Find where the given text appears and provide that cell's center as [X, Y] coordinate. 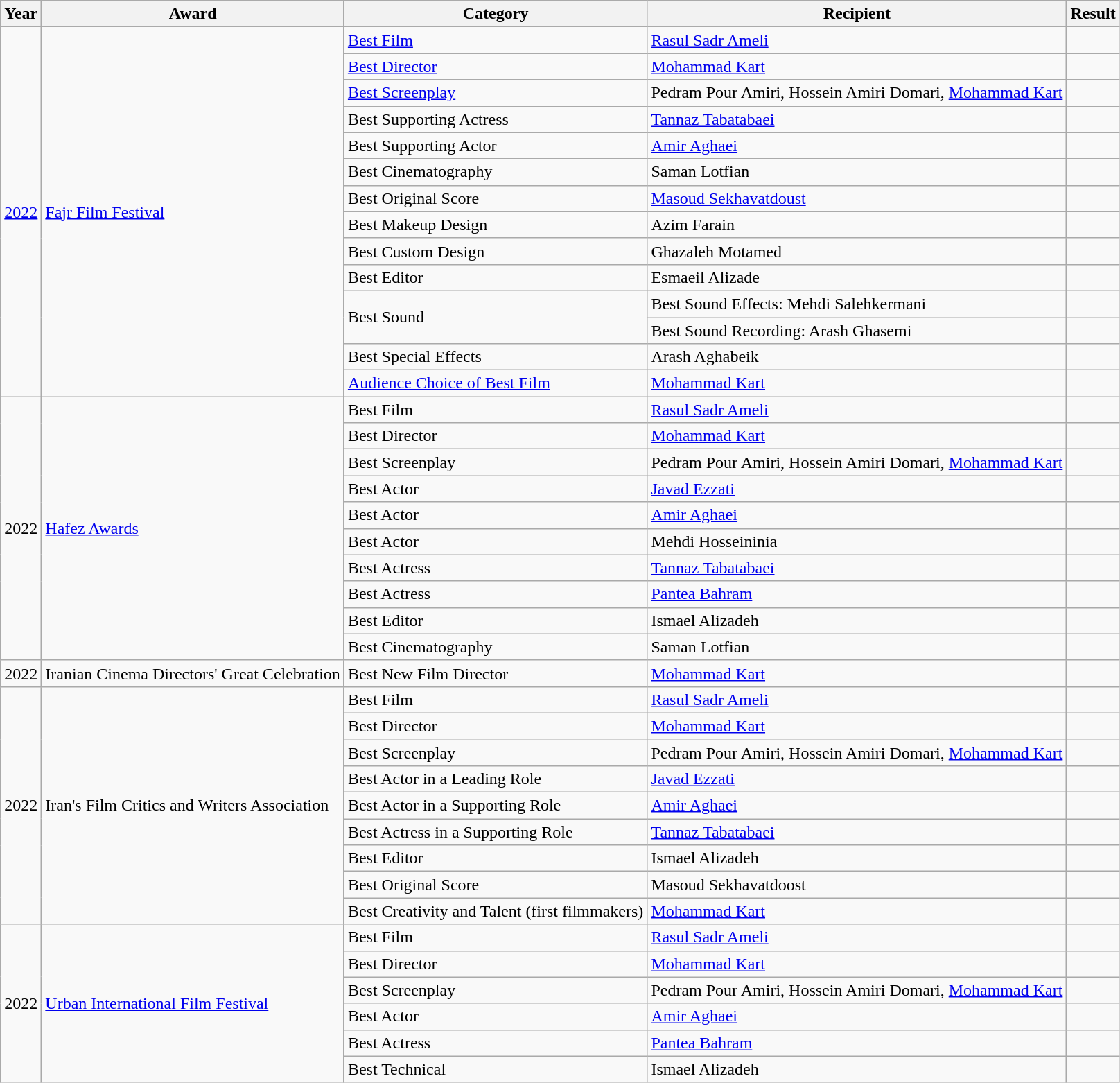
Masoud Sekhavatdoost [857, 885]
Best Sound [496, 317]
Iran's Film Critics and Writers Association [193, 806]
Best Actor in a Leading Role [496, 779]
Audience Choice of Best Film [496, 383]
Urban International Film Festival [193, 1003]
Result [1093, 14]
Best Supporting Actress [496, 119]
Best Special Effects [496, 357]
Esmaeil Alizade [857, 277]
Best New Film Director [496, 673]
Mehdi Hosseininia [857, 541]
Iranian Cinema Directors' Great Celebration [193, 673]
Recipient [857, 14]
Best Sound Recording: Arash Ghasemi [857, 331]
Best Actress in a Supporting Role [496, 832]
Best Custom Design [496, 251]
Award [193, 14]
Masoud Sekhavatdoust [857, 198]
Azim Farain [857, 225]
Best Makeup Design [496, 225]
Fajr Film Festival [193, 212]
Best Sound Effects: Mehdi Salehkermani [857, 304]
Hafez Awards [193, 528]
Category [496, 14]
Arash Aghabeik [857, 357]
Year [21, 14]
Best Actor in a Supporting Role [496, 806]
Best Creativity and Talent (first filmmakers) [496, 911]
Best Supporting Actor [496, 146]
Best Technical [496, 1069]
Ghazaleh Motamed [857, 251]
